For the text-containing cell, return its midpoint in (x, y) coordinate format. 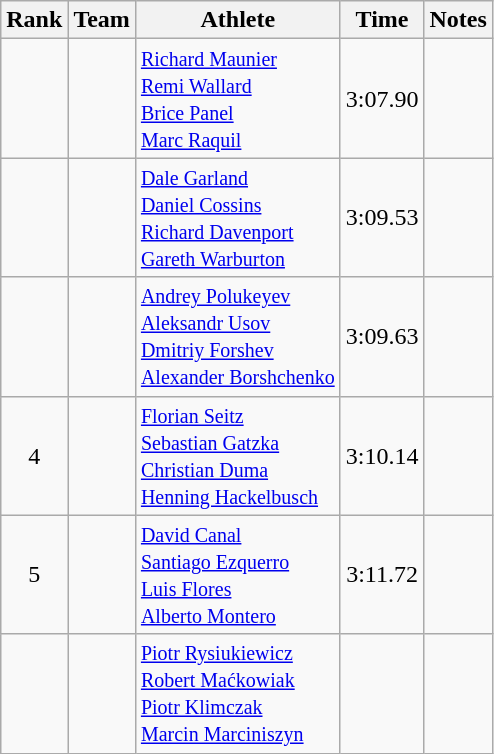
Time (382, 20)
3:07.90 (382, 98)
Richard MaunierRemi WallardBrice PanelMarc Raquil (238, 98)
Piotr RysiukiewiczRobert MaćkowiakPiotr KlimczakMarcin Marciniszyn (238, 694)
Notes (458, 20)
David CanalSantiago EzquerroLuis FloresAlberto Montero (238, 574)
Team (102, 20)
3:11.72 (382, 574)
3:10.14 (382, 456)
Dale GarlandDaniel CossinsRichard DavenportGareth Warburton (238, 218)
3:09.63 (382, 336)
Florian SeitzSebastian GatzkaChristian DumaHenning Hackelbusch (238, 456)
5 (34, 574)
Athlete (238, 20)
Rank (34, 20)
Andrey PolukeyevAleksandr UsovDmitriy ForshevAlexander Borshchenko (238, 336)
4 (34, 456)
3:09.53 (382, 218)
